Find where the given text appears and provide that cell's center as (x, y) coordinate. 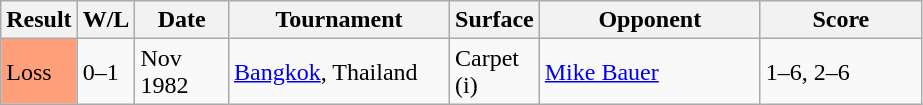
Nov 1982 (182, 72)
Result (39, 20)
Carpet (i) (495, 72)
Mike Bauer (650, 72)
Bangkok, Thailand (338, 72)
Surface (495, 20)
Tournament (338, 20)
Date (182, 20)
Loss (39, 72)
Opponent (650, 20)
1–6, 2–6 (840, 72)
0–1 (106, 72)
Score (840, 20)
W/L (106, 20)
